Return the [X, Y] coordinate for the center point of the cell that contains the specified text.  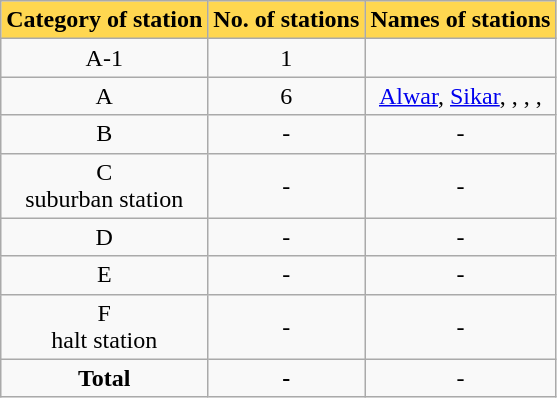
A [104, 96]
1 [286, 58]
Alwar, Sikar, , , , [460, 96]
B [104, 134]
6 [286, 96]
D [104, 237]
No. of stations [286, 20]
Names of stations [460, 20]
Fhalt station [104, 326]
A-1 [104, 58]
Csuburban station [104, 186]
E [104, 275]
Category of station [104, 20]
Total [104, 378]
